Search for the cell housing the specified text and yield its [X, Y] center coordinate. 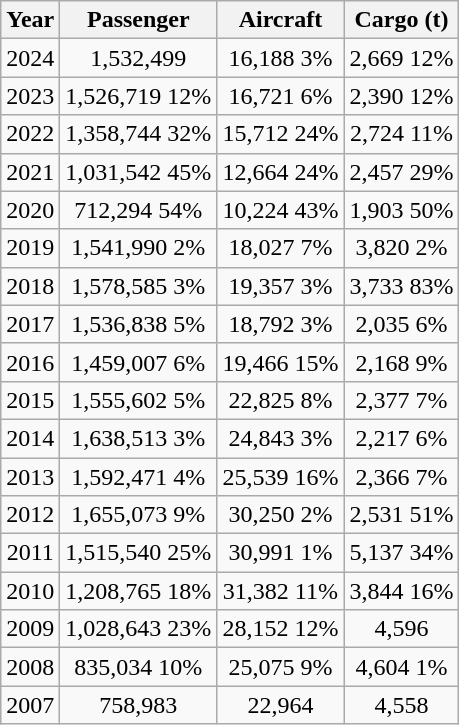
2,669 12% [402, 58]
4,596 [402, 629]
2020 [30, 210]
1,541,990 2% [138, 248]
16,188 3% [280, 58]
19,357 3% [280, 286]
2,390 12% [402, 96]
12,664 24% [280, 172]
2,217 6% [402, 438]
25,539 16% [280, 477]
1,555,602 5% [138, 400]
1,208,765 18% [138, 591]
Cargo (t) [402, 20]
1,515,540 25% [138, 553]
1,526,719 12% [138, 96]
2014 [30, 438]
2009 [30, 629]
1,031,542 45% [138, 172]
4,604 1% [402, 667]
2013 [30, 477]
3,733 83% [402, 286]
28,152 12% [280, 629]
2,168 9% [402, 362]
24,843 3% [280, 438]
30,250 2% [280, 515]
2016 [30, 362]
3,820 2% [402, 248]
2011 [30, 553]
1,592,471 4% [138, 477]
758,983 [138, 705]
4,558 [402, 705]
1,536,838 5% [138, 324]
2024 [30, 58]
1,028,643 23% [138, 629]
2007 [30, 705]
2010 [30, 591]
19,466 15% [280, 362]
2012 [30, 515]
1,532,499 [138, 58]
2,366 7% [402, 477]
1,655,073 9% [138, 515]
16,721 6% [280, 96]
15,712 24% [280, 134]
835,034 10% [138, 667]
10,224 43% [280, 210]
2,724 11% [402, 134]
22,825 8% [280, 400]
1,903 50% [402, 210]
25,075 9% [280, 667]
18,027 7% [280, 248]
2,457 29% [402, 172]
3,844 16% [402, 591]
1,459,007 6% [138, 362]
1,638,513 3% [138, 438]
30,991 1% [280, 553]
31,382 11% [280, 591]
2015 [30, 400]
712,294 54% [138, 210]
2,035 6% [402, 324]
1,578,585 3% [138, 286]
5,137 34% [402, 553]
2,377 7% [402, 400]
Year [30, 20]
22,964 [280, 705]
2022 [30, 134]
2017 [30, 324]
2008 [30, 667]
Aircraft [280, 20]
2,531 51% [402, 515]
2018 [30, 286]
2021 [30, 172]
Passenger [138, 20]
2019 [30, 248]
2023 [30, 96]
18,792 3% [280, 324]
1,358,744 32% [138, 134]
